Output the [x, y] coordinate of the center of the cell containing the given text.  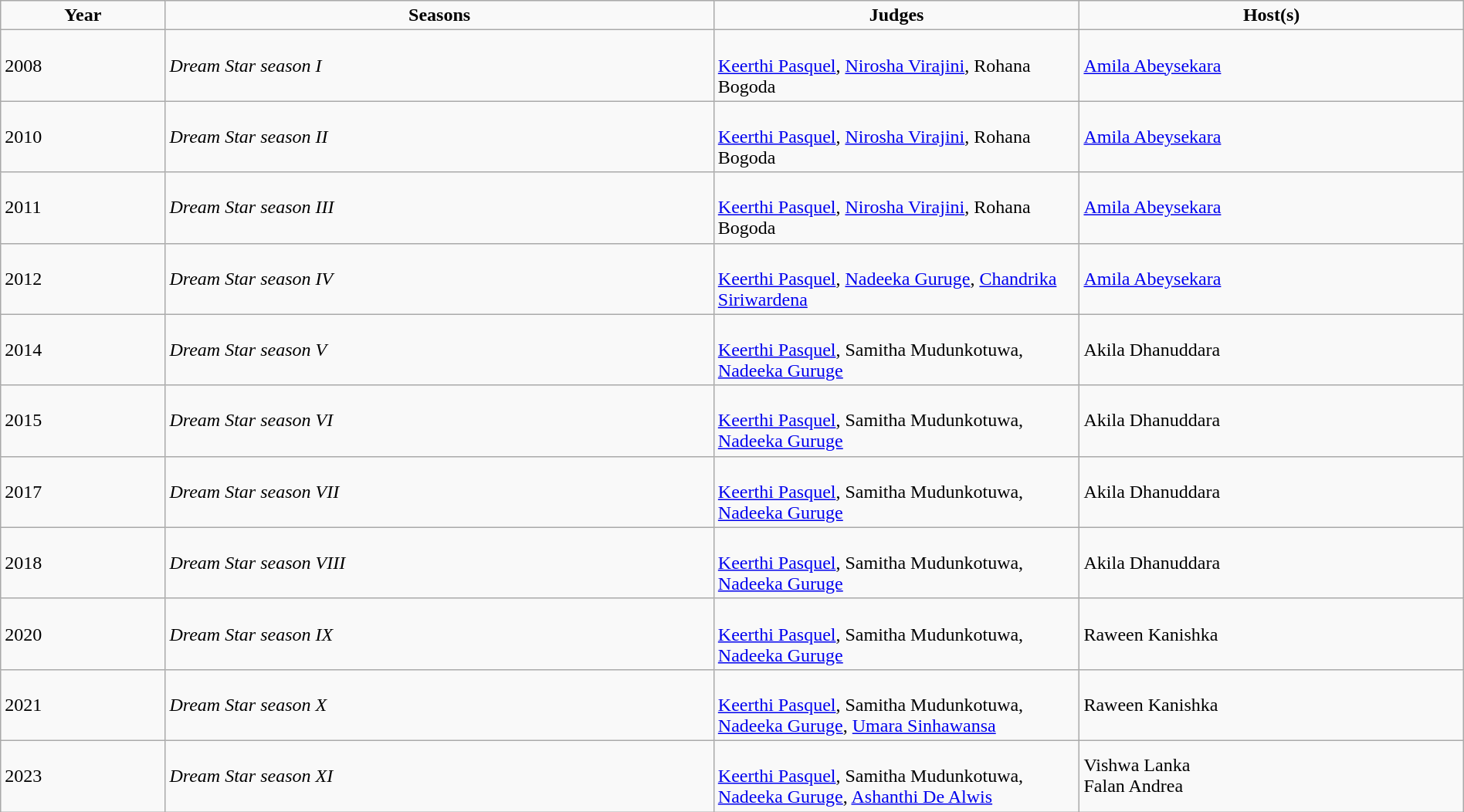
Year [83, 15]
2010 [83, 137]
Keerthi Pasquel, Samitha Mudunkotuwa, Nadeeka Guruge, Ashanthi De Alwis [896, 776]
Keerthi Pasquel, Nadeeka Guruge, Chandrika Siriwardena [896, 279]
Dream Star season VI [439, 421]
Dream Star season VIII [439, 563]
Keerthi Pasquel, Samitha Mudunkotuwa, Nadeeka Guruge, Umara Sinhawansa [896, 705]
2021 [83, 705]
2008 [83, 66]
Seasons [439, 15]
Dream Star season IV [439, 279]
2018 [83, 563]
Dream Star season V [439, 350]
2020 [83, 634]
Dream Star season XI [439, 776]
Dream Star season II [439, 137]
2017 [83, 492]
2015 [83, 421]
Dream Star season I [439, 66]
2012 [83, 279]
Dream Star season VII [439, 492]
Dream Star season X [439, 705]
Judges [896, 15]
2023 [83, 776]
2011 [83, 208]
Host(s) [1271, 15]
Dream Star season IX [439, 634]
2014 [83, 350]
Dream Star season III [439, 208]
Vishwa LankaFalan Andrea [1271, 776]
